Return [x, y] of the center of cell containing provided text 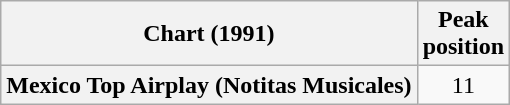
11 [463, 85]
Mexico Top Airplay (Notitas Musicales) [209, 85]
Chart (1991) [209, 34]
Peakposition [463, 34]
